Capture the cell that displays the provided text and extract its [x, y] central coordinate. 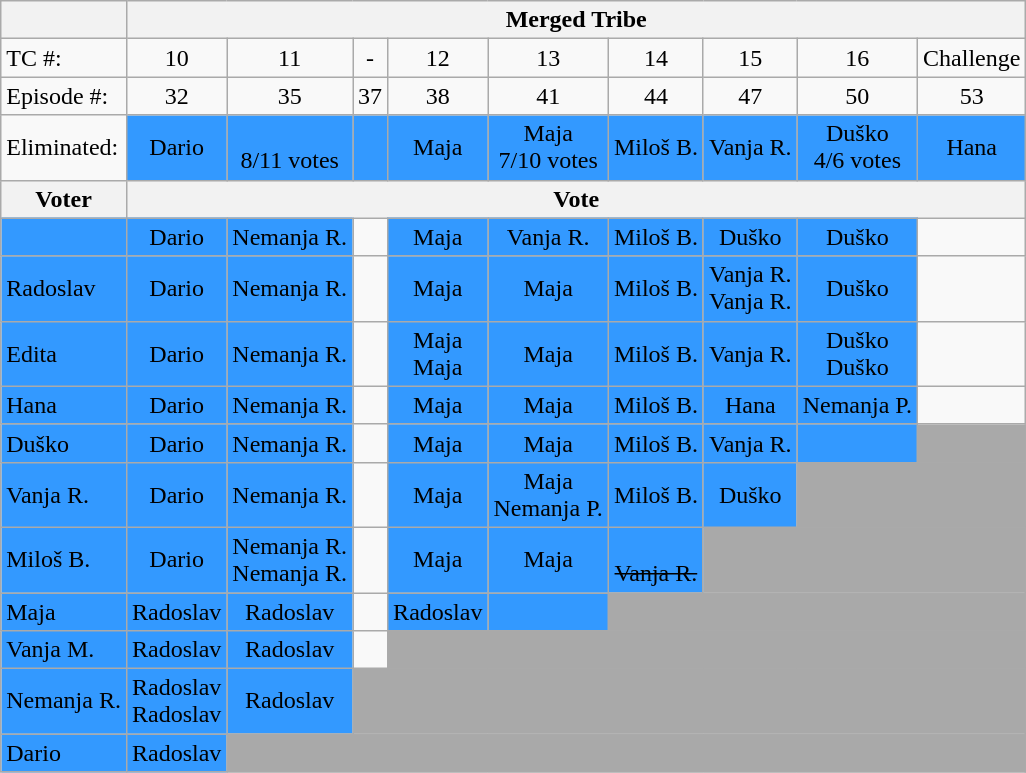
Episode #: [64, 96]
37 [370, 96]
Voter [64, 199]
RadoslavRadoslav [176, 702]
TC #: [64, 58]
Maja7/10 votes [548, 148]
32 [176, 96]
15 [750, 58]
Vote [576, 199]
Nemanja P. [857, 405]
Merged Tribe [576, 20]
53 [972, 96]
14 [656, 58]
Vanja M. [64, 650]
12 [438, 58]
DuškoDuško [857, 354]
38 [438, 96]
10 [176, 58]
41 [548, 96]
MajaMaja [438, 354]
44 [656, 96]
Eliminated: [64, 148]
Edita [64, 354]
47 [750, 96]
16 [857, 58]
Nemanja R.Nemanja R. [290, 560]
50 [857, 96]
Vanja R.Vanja R. [750, 288]
11 [290, 58]
13 [548, 58]
8/11 votes [290, 148]
Duško4/6 votes [857, 148]
- [370, 58]
Challenge [972, 58]
MajaNemanja P. [548, 494]
35 [290, 96]
